Extract the (X, Y) coordinate from the center of the cell holding the provided text.  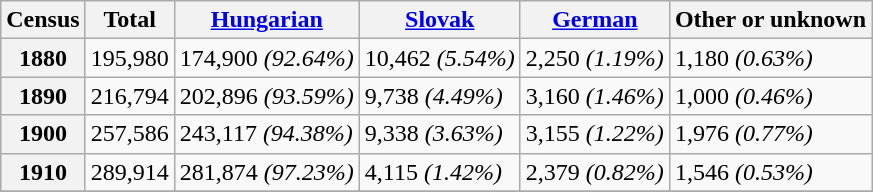
202,896 (93.59%) (266, 96)
1880 (43, 58)
Hungarian (266, 20)
289,914 (130, 172)
10,462 (5.54%) (440, 58)
Slovak (440, 20)
Total (130, 20)
257,586 (130, 134)
2,250 (1.19%) (594, 58)
281,874 (97.23%) (266, 172)
Other or unknown (770, 20)
243,117 (94.38%) (266, 134)
4,115 (1.42%) (440, 172)
1900 (43, 134)
3,155 (1.22%) (594, 134)
216,794 (130, 96)
1,976 (0.77%) (770, 134)
1910 (43, 172)
1,180 (0.63%) (770, 58)
3,160 (1.46%) (594, 96)
9,738 (4.49%) (440, 96)
1,546 (0.53%) (770, 172)
1890 (43, 96)
2,379 (0.82%) (594, 172)
174,900 (92.64%) (266, 58)
9,338 (3.63%) (440, 134)
195,980 (130, 58)
1,000 (0.46%) (770, 96)
German (594, 20)
Census (43, 20)
